Extract the [X, Y] coordinate from the center of the cell holding the provided text.  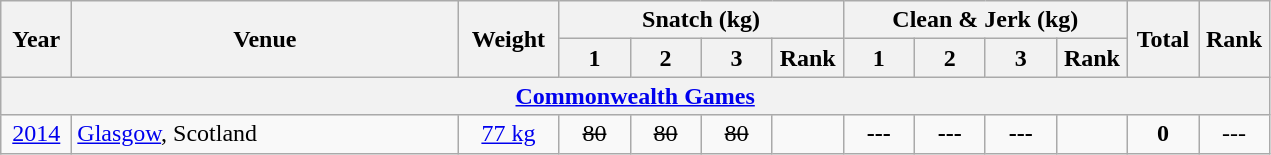
Year [36, 39]
Venue [265, 39]
Glasgow, Scotland [265, 134]
Weight [508, 39]
Commonwealth Games [636, 96]
Total [1162, 39]
0 [1162, 134]
Clean & Jerk (kg) [985, 20]
2014 [36, 134]
77 kg [508, 134]
Snatch (kg) [701, 20]
